Search for the cell housing the specified text and yield its (X, Y) center coordinate. 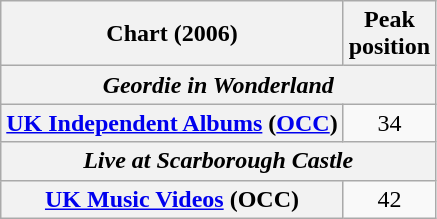
Live at Scarborough Castle (218, 161)
42 (389, 199)
UK Independent Albums (OCC) (172, 123)
Geordie in Wonderland (218, 85)
Chart (2006) (172, 34)
Peakposition (389, 34)
UK Music Videos (OCC) (172, 199)
34 (389, 123)
